Find where the given text appears and provide that cell's center as (X, Y) coordinate. 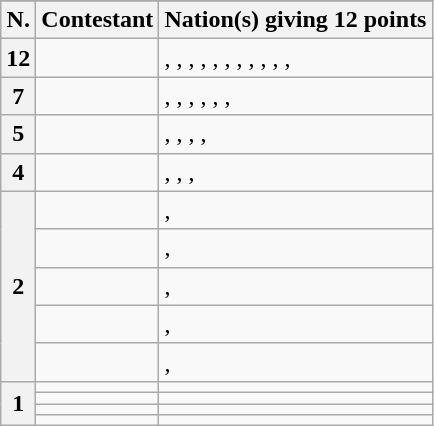
1 (18, 403)
, , , , (296, 134)
12 (18, 58)
, , , , , , (296, 96)
, , , , , , , , , , , (296, 58)
2 (18, 286)
Contestant (98, 20)
, , , (296, 172)
4 (18, 172)
7 (18, 96)
N. (18, 20)
5 (18, 134)
Nation(s) giving 12 points (296, 20)
